For the text-containing cell, return its midpoint in [x, y] coordinate format. 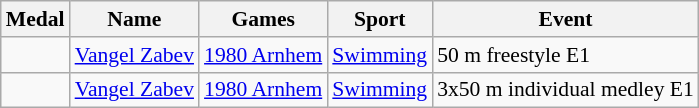
3x50 m individual medley E1 [566, 90]
Event [566, 19]
Sport [380, 19]
Games [263, 19]
Name [134, 19]
50 m freestyle E1 [566, 55]
Medal [36, 19]
